Capture the cell that displays the provided text and extract its (X, Y) central coordinate. 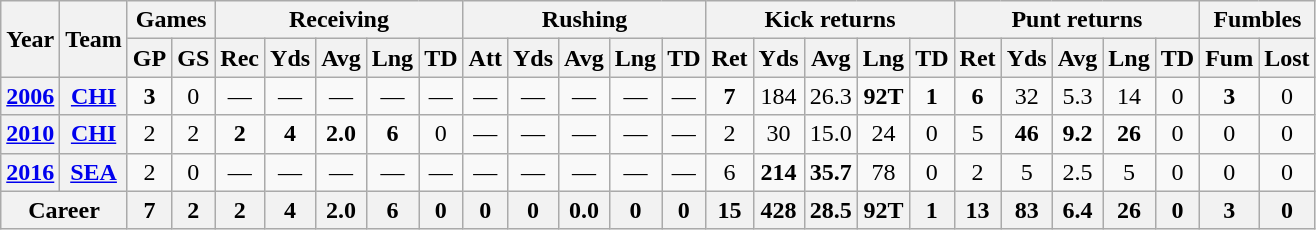
Lost (1287, 58)
Fumbles (1258, 20)
GP (149, 58)
SEA (94, 172)
78 (883, 172)
15.0 (830, 134)
2.5 (1078, 172)
46 (1026, 134)
Rec (240, 58)
13 (978, 210)
24 (883, 134)
0.0 (584, 210)
26.3 (830, 96)
15 (730, 210)
Att (485, 58)
35.7 (830, 172)
9.2 (1078, 134)
Kick returns (830, 20)
Fum (1230, 58)
32 (1026, 96)
Games (170, 20)
Punt returns (1077, 20)
Year (30, 39)
30 (778, 134)
28.5 (830, 210)
Rushing (584, 20)
2010 (30, 134)
Career (64, 210)
83 (1026, 210)
5.3 (1078, 96)
184 (778, 96)
6.4 (1078, 210)
2006 (30, 96)
Receiving (339, 20)
428 (778, 210)
GS (194, 58)
14 (1129, 96)
214 (778, 172)
Team (94, 39)
2016 (30, 172)
